Extract the [X, Y] coordinate from the center of the cell holding the provided text.  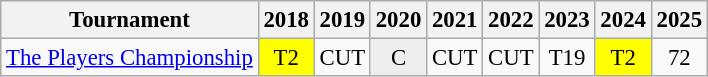
T19 [567, 58]
2024 [623, 20]
Tournament [130, 20]
The Players Championship [130, 58]
2021 [455, 20]
2025 [679, 20]
72 [679, 58]
2019 [342, 20]
C [398, 58]
2018 [286, 20]
2023 [567, 20]
2020 [398, 20]
2022 [511, 20]
